Capture the cell that displays the provided text and extract its (x, y) central coordinate. 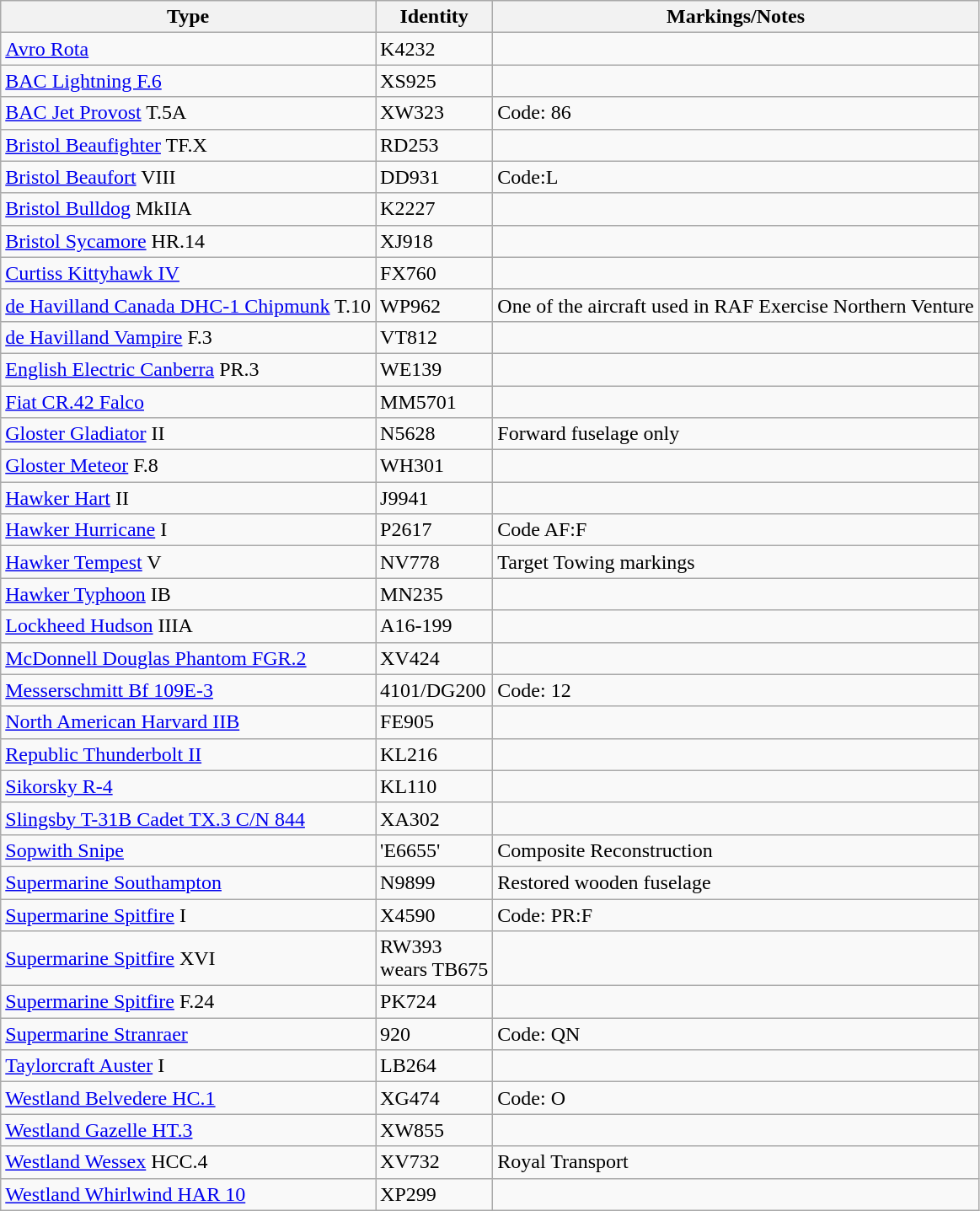
VT812 (435, 337)
WE139 (435, 369)
WP962 (435, 305)
Markings/Notes (736, 17)
KL110 (435, 786)
Sopwith Snipe (189, 850)
Code: PR:F (736, 914)
Supermarine Southampton (189, 882)
Republic Thunderbolt II (189, 754)
RW393wears TB675 (435, 959)
de Havilland Canada DHC-1 Chipmunk T.10 (189, 305)
Sikorsky R-4 (189, 786)
Composite Reconstruction (736, 850)
Bristol Beaufort VIII (189, 177)
MN235 (435, 594)
Avro Rota (189, 49)
Messerschmitt Bf 109E-3 (189, 690)
Curtiss Kittyhawk IV (189, 273)
English Electric Canberra PR.3 (189, 369)
920 (435, 1034)
J9941 (435, 498)
Restored wooden fuselage (736, 882)
One of the aircraft used in RAF Exercise Northern Venture (736, 305)
WH301 (435, 466)
Hawker Hart II (189, 498)
Westland Gazelle HT.3 (189, 1130)
4101/DG200 (435, 690)
PK724 (435, 1002)
Forward fuselage only (736, 434)
Code: 86 (736, 113)
P2617 (435, 530)
Code: O (736, 1098)
KL216 (435, 754)
Code: 12 (736, 690)
Hawker Tempest V (189, 562)
Westland Belvedere HC.1 (189, 1098)
XP299 (435, 1194)
Taylorcraft Auster I (189, 1066)
XS925 (435, 81)
Target Towing markings (736, 562)
Code: QN (736, 1034)
Supermarine Spitfire XVI (189, 959)
de Havilland Vampire F.3 (189, 337)
FX760 (435, 273)
XW323 (435, 113)
MM5701 (435, 402)
Code:L (736, 177)
A16-199 (435, 626)
Supermarine Spitfire F.24 (189, 1002)
XA302 (435, 818)
Gloster Gladiator II (189, 434)
North American Harvard IIB (189, 722)
McDonnell Douglas Phantom FGR.2 (189, 658)
XW855 (435, 1130)
Gloster Meteor F.8 (189, 466)
Identity (435, 17)
Westland Wessex HCC.4 (189, 1162)
LB264 (435, 1066)
BAC Jet Provost T.5A (189, 113)
Hawker Hurricane I (189, 530)
Royal Transport (736, 1162)
Hawker Typhoon IB (189, 594)
Slingsby T-31B Cadet TX.3 C/N 844 (189, 818)
Westland Whirlwind HAR 10 (189, 1194)
Bristol Sycamore HR.14 (189, 241)
XV424 (435, 658)
BAC Lightning F.6 (189, 81)
'E6655' (435, 850)
Type (189, 17)
Bristol Bulldog MkIIA (189, 209)
XJ918 (435, 241)
FE905 (435, 722)
X4590 (435, 914)
K4232 (435, 49)
Code AF:F (736, 530)
Supermarine Spitfire I (189, 914)
N9899 (435, 882)
N5628 (435, 434)
K2227 (435, 209)
NV778 (435, 562)
RD253 (435, 145)
XG474 (435, 1098)
XV732 (435, 1162)
Supermarine Stranraer (189, 1034)
Lockheed Hudson IIIA (189, 626)
Fiat CR.42 Falco (189, 402)
DD931 (435, 177)
Bristol Beaufighter TF.X (189, 145)
